Search for the cell housing the specified text and yield its [X, Y] center coordinate. 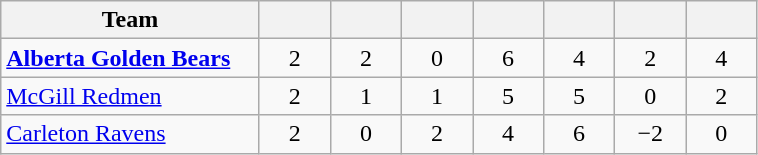
Carleton Ravens [130, 134]
Team [130, 20]
McGill Redmen [130, 96]
−2 [650, 134]
Alberta Golden Bears [130, 58]
